From the cell containing the given text, extract its center point as (X, Y) coordinate. 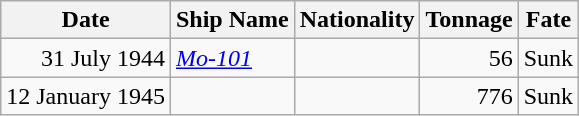
Fate (548, 20)
Tonnage (469, 20)
776 (469, 96)
56 (469, 58)
Nationality (357, 20)
31 July 1944 (86, 58)
Ship Name (232, 20)
12 January 1945 (86, 96)
Date (86, 20)
Mo-101 (232, 58)
